Determine the [x, y] coordinate at the center of the cell enclosing the given text.  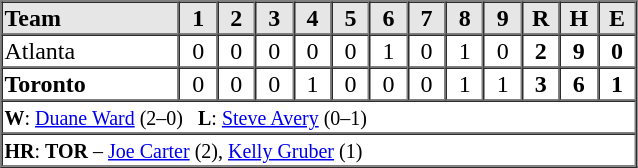
7 [427, 18]
R [541, 18]
HR: TOR – Joe Carter (2), Kelly Gruber (1) [319, 150]
W: Duane Ward (2–0) L: Steve Avery (0–1) [319, 116]
E [617, 18]
4 [312, 18]
Atlanta [91, 50]
8 [465, 18]
Team [91, 18]
Toronto [91, 84]
5 [350, 18]
H [579, 18]
